Find where the given text appears and provide that cell's center as [x, y] coordinate. 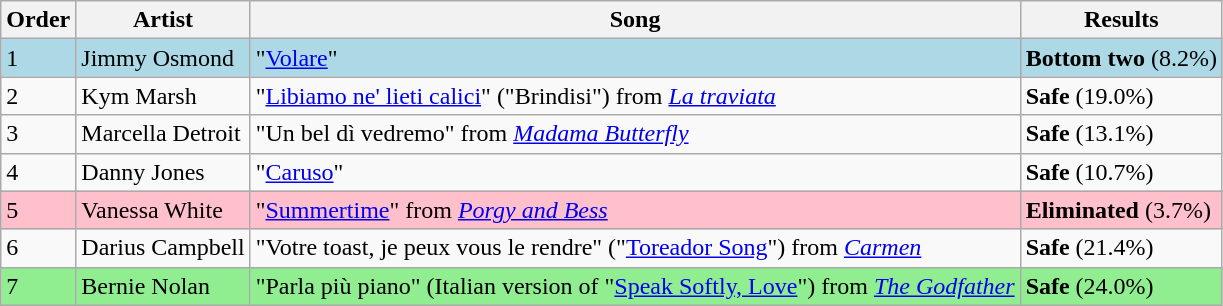
Safe (24.0%) [1121, 286]
2 [38, 96]
Safe (19.0%) [1121, 96]
"Caruso" [635, 172]
Jimmy Osmond [163, 58]
Vanessa White [163, 210]
"Votre toast, je peux vous le rendre" ("Toreador Song") from Carmen [635, 248]
6 [38, 248]
Kym Marsh [163, 96]
Eliminated (3.7%) [1121, 210]
"Un bel dì vedremo" from Madama Butterfly [635, 134]
4 [38, 172]
"Libiamo ne' lieti calici" ("Brindisi") from La traviata [635, 96]
"Summertime" from Porgy and Bess [635, 210]
3 [38, 134]
Darius Campbell [163, 248]
Safe (13.1%) [1121, 134]
Safe (10.7%) [1121, 172]
Safe (21.4%) [1121, 248]
7 [38, 286]
"Volare" [635, 58]
Bottom two (8.2%) [1121, 58]
Order [38, 20]
Marcella Detroit [163, 134]
Results [1121, 20]
"Parla più piano" (Italian version of "Speak Softly, Love") from The Godfather [635, 286]
5 [38, 210]
Danny Jones [163, 172]
Song [635, 20]
1 [38, 58]
Artist [163, 20]
Bernie Nolan [163, 286]
